Provide the [x, y] coordinate of the cell's center where the given text is located.  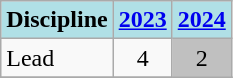
Discipline [57, 20]
2024 [202, 20]
Lead [57, 58]
2023 [142, 20]
2 [202, 58]
4 [142, 58]
